Detect which cell encompasses the target text, then output its (x, y) center coordinate. 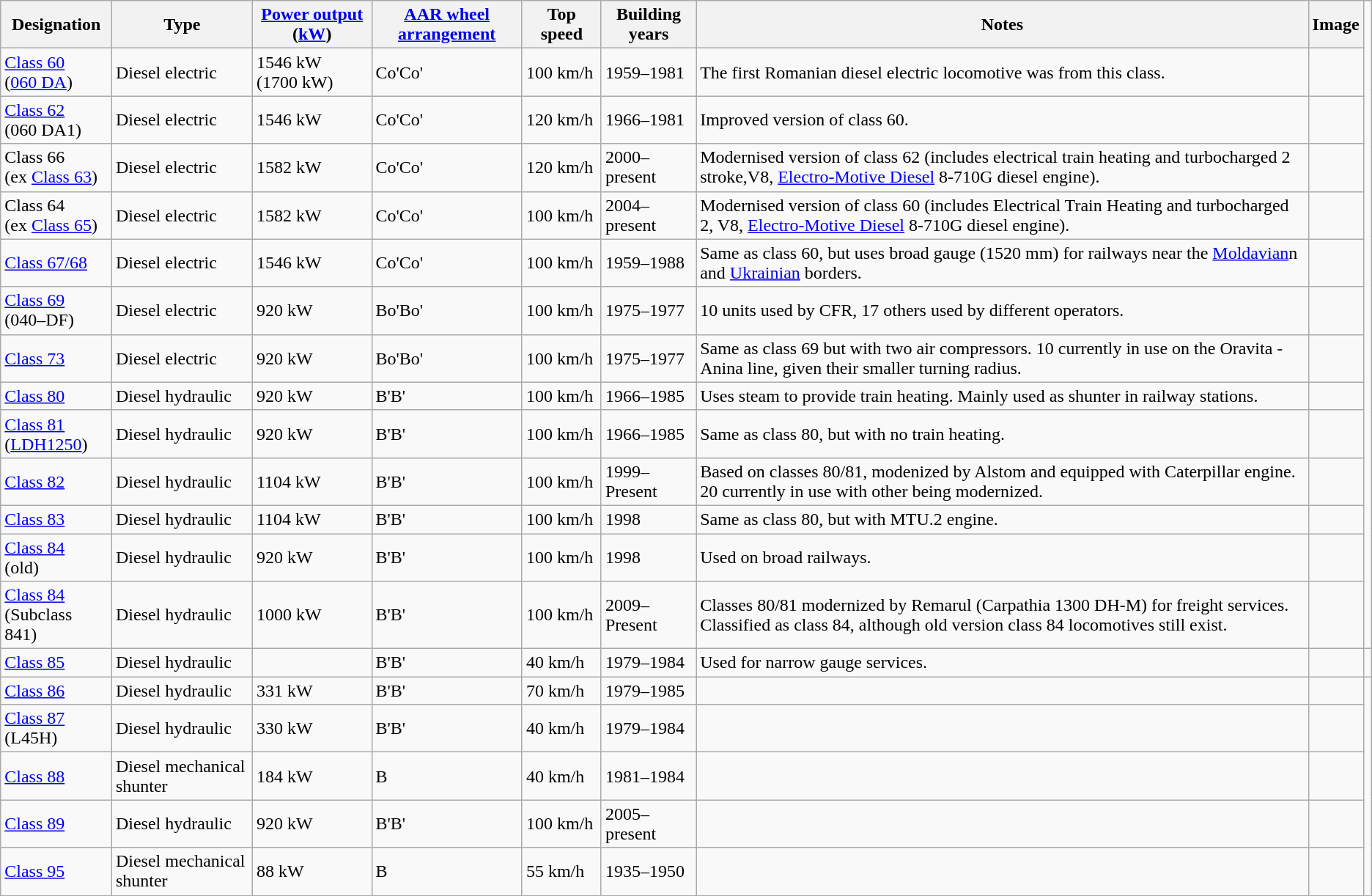
Class 69(040–DF) (56, 311)
Class 62(060 DA1) (56, 120)
10 units used by CFR, 17 others used by different operators. (1003, 311)
Used for narrow gauge services. (1003, 663)
Same as class 80, but with no train heating. (1003, 434)
2005–present (648, 824)
1000 kW (312, 615)
Class 60(060 DA) (56, 72)
184 kW (312, 776)
1546 kW (1700 kW) (312, 72)
Class 80 (56, 396)
Class 66(ex Class 63) (56, 167)
Used on broad railways. (1003, 557)
Class 64(ex Class 65) (56, 216)
Building years (648, 25)
AAR wheel arrangement (447, 25)
2004–present (648, 216)
Class 89 (56, 824)
Class 88 (56, 776)
Class 73 (56, 358)
331 kW (312, 691)
Class 86 (56, 691)
Same as class 60, but uses broad gauge (1520 mm) for railways near the Moldaviann and Ukrainian borders. (1003, 262)
1935–1950 (648, 871)
Image (1335, 25)
1966–1981 (648, 120)
2009–Present (648, 615)
Class 82 (56, 481)
Type (182, 25)
70 km/h (561, 691)
Class 81(LDH1250) (56, 434)
Class 84(old) (56, 557)
Class 85 (56, 663)
Class 87 (L45H) (56, 729)
Class 84(Subclass 841) (56, 615)
The first Romanian diesel electric locomotive was from this class. (1003, 72)
330 kW (312, 729)
Modernised version of class 60 (includes Electrical Train Heating and turbocharged 2, V8, Electro-Motive Diesel 8-710G diesel engine). (1003, 216)
Same as class 69 but with two air compressors. 10 currently in use on the Oravita - Anina line, given their smaller turning radius. (1003, 358)
55 km/h (561, 871)
1981–1984 (648, 776)
Notes (1003, 25)
Designation (56, 25)
Based on classes 80/81, modenized by Alstom and equipped with Caterpillar engine. 20 currently in use with other being modernized. (1003, 481)
Same as class 80, but with MTU.2 engine. (1003, 519)
1959–1981 (648, 72)
2000–present (648, 167)
1959–1988 (648, 262)
Class 83 (56, 519)
88 kW (312, 871)
Power output (kW) (312, 25)
Improved version of class 60. (1003, 120)
Modernised version of class 62 (includes electrical train heating and turbocharged 2 stroke,V8, Electro-Motive Diesel 8-710G diesel engine). (1003, 167)
Top speed (561, 25)
1999–Present (648, 481)
1979–1985 (648, 691)
Class 95 (56, 871)
Uses steam to provide train heating. Mainly used as shunter in railway stations. (1003, 396)
Class 67/68 (56, 262)
